Scan for the cell matching the given text and deliver its [X, Y] coordinate at center. 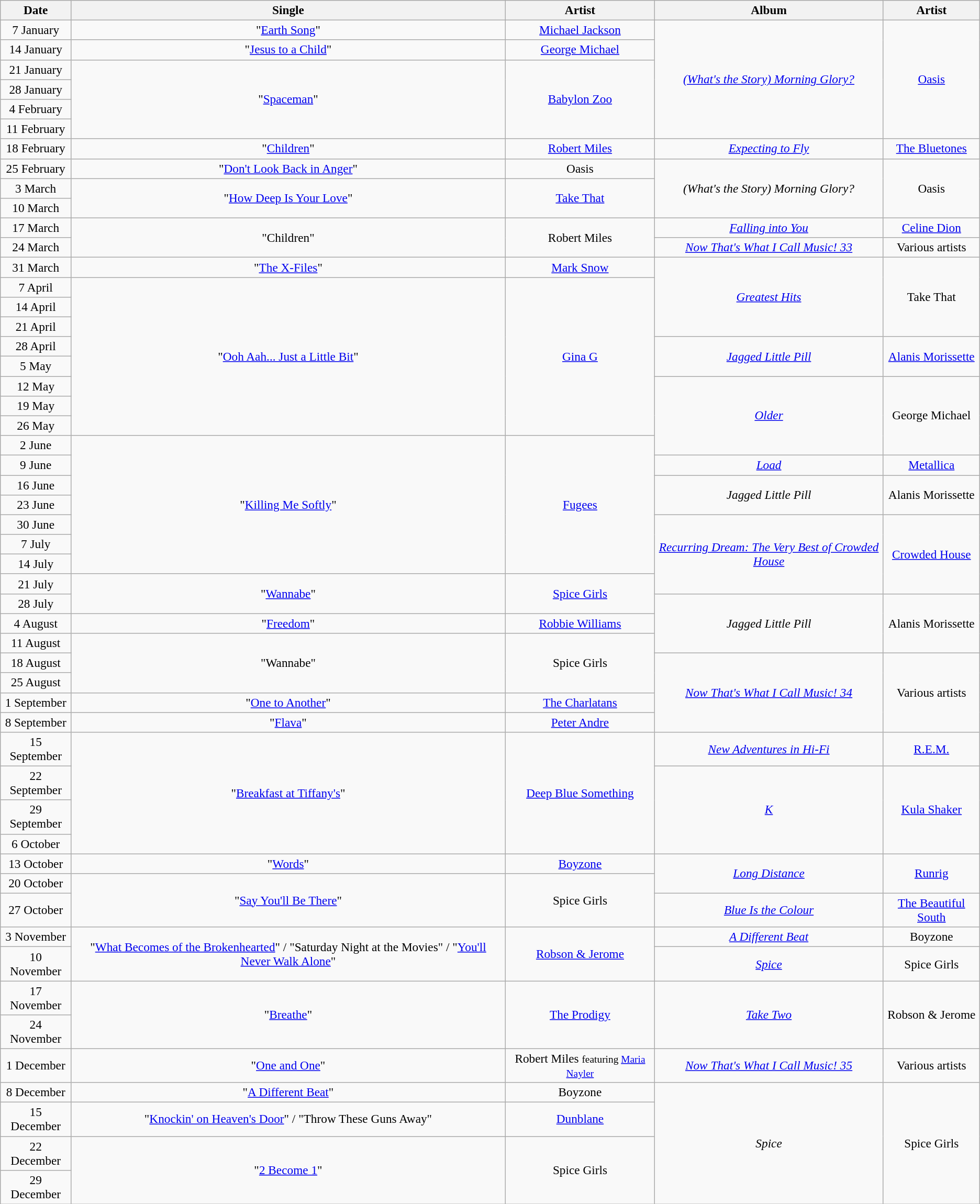
"One to Another" [288, 703]
Album [769, 10]
21 April [36, 327]
R.E.M. [932, 749]
K [769, 809]
21 July [36, 584]
"A Different Beat" [288, 1092]
11 August [36, 643]
12 May [36, 386]
Robert Miles featuring Maria Nayler [580, 1066]
"The X-Files" [288, 267]
3 March [36, 188]
25 February [36, 169]
"Earth Song" [288, 30]
18 February [36, 149]
22 December [36, 1153]
Load [769, 465]
Date [36, 10]
"Jesus to a Child" [288, 50]
24 March [36, 248]
4 February [36, 109]
30 June [36, 525]
10 March [36, 208]
Single [288, 10]
15 December [36, 1119]
The Prodigy [580, 1015]
6 October [36, 844]
"How Deep Is Your Love" [288, 198]
Metallica [932, 465]
Long Distance [769, 873]
Greatest Hits [769, 296]
"Spaceman" [288, 99]
The Charlatans [580, 703]
Now That's What I Call Music! 33 [769, 248]
1 December [36, 1066]
13 October [36, 863]
29 December [36, 1187]
The Bluetones [932, 149]
28 April [36, 347]
Expecting to Fly [769, 149]
"Knockin' on Heaven's Door" / "Throw These Guns Away" [288, 1119]
"What Becomes of the Brokenhearted" / "Saturday Night at the Movies" / "You'll Never Walk Alone" [288, 954]
11 February [36, 129]
A Different Beat [769, 937]
29 September [36, 817]
18 August [36, 663]
28 July [36, 604]
14 April [36, 307]
22 September [36, 783]
28 January [36, 89]
25 August [36, 683]
Gina G [580, 356]
"One and One" [288, 1066]
Mark Snow [580, 267]
"2 Become 1" [288, 1170]
Peter Andre [580, 722]
"Breathe" [288, 1015]
1 September [36, 703]
Michael Jackson [580, 30]
17 March [36, 228]
10 November [36, 963]
Babylon Zoo [580, 99]
23 June [36, 505]
Blue Is the Colour [769, 910]
Robbie Williams [580, 623]
5 May [36, 366]
Runrig [932, 873]
Celine Dion [932, 228]
The Beautiful South [932, 910]
"Flava" [288, 722]
17 November [36, 998]
19 May [36, 406]
4 August [36, 623]
"Breakfast at Tiffany's" [288, 793]
"Killing Me Softly" [288, 504]
Dunblane [580, 1119]
"Say You'll Be There" [288, 900]
15 September [36, 749]
8 December [36, 1092]
"Freedom" [288, 623]
Older [769, 416]
9 June [36, 465]
31 March [36, 267]
Recurring Dream: The Very Best of Crowded House [769, 554]
20 October [36, 883]
Take Two [769, 1015]
"Ooh Aah... Just a Little Bit" [288, 356]
27 October [36, 910]
3 November [36, 937]
"Words" [288, 863]
14 January [36, 50]
Now That's What I Call Music! 34 [769, 692]
New Adventures in Hi-Fi [769, 749]
Crowded House [932, 554]
7 April [36, 287]
Fugees [580, 504]
Falling into You [769, 228]
7 July [36, 544]
Deep Blue Something [580, 793]
8 September [36, 722]
"Don't Look Back in Anger" [288, 169]
14 July [36, 564]
21 January [36, 70]
7 January [36, 30]
26 May [36, 426]
Kula Shaker [932, 809]
16 June [36, 485]
Now That's What I Call Music! 35 [769, 1066]
24 November [36, 1031]
2 June [36, 445]
